Identify which cell holds the provided text, then report its (X, Y) central coordinate. 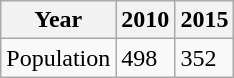
2010 (146, 20)
Year (58, 20)
2015 (204, 20)
352 (204, 58)
Population (58, 58)
498 (146, 58)
